Scan for the cell matching the given text and deliver its (x, y) coordinate at center. 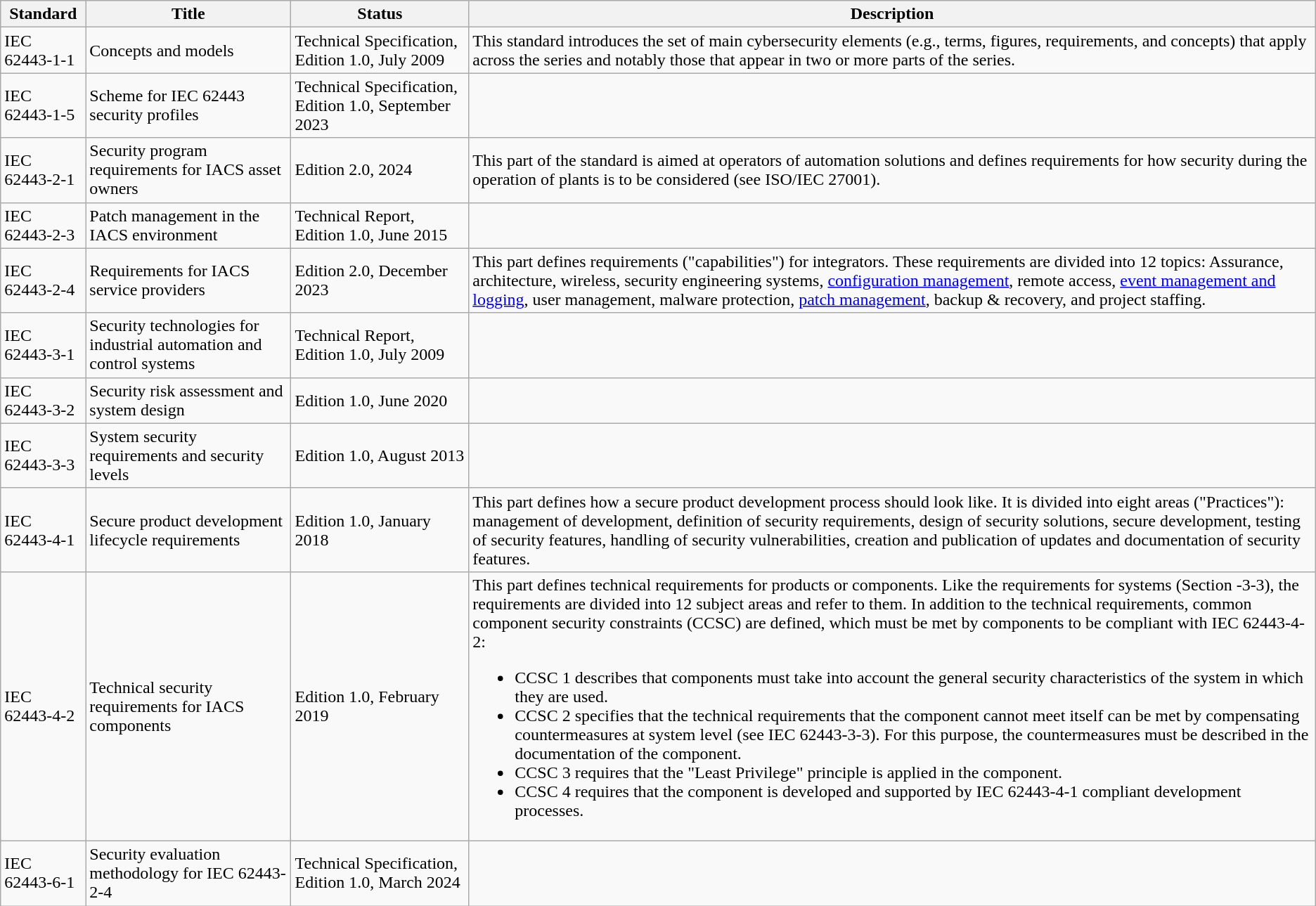
Edition 2.0, December 2023 (380, 280)
Edition 1.0, January 2018 (380, 530)
Technical Specification, Edition 1.0, September 2023 (380, 105)
Requirements for IACS service providers (188, 280)
Security risk assessment and system design (188, 401)
Status (380, 14)
IEC 62443-2-3 (44, 225)
Technical Specification, Edition 1.0, July 2009 (380, 51)
Edition 1.0, August 2013 (380, 455)
Edition 1.0, June 2020 (380, 401)
Concepts and models (188, 51)
Edition 2.0, 2024 (380, 170)
Security technologies for industrial automation and control systems (188, 345)
Patch management in the IACS environment (188, 225)
Security evaluation methodology for IEC 62443-2-4 (188, 873)
System security requirements and security levels (188, 455)
Secure product development lifecycle requirements (188, 530)
Technical security requirements for IACS components (188, 706)
Title (188, 14)
IEC 62443-3-1 (44, 345)
IEC 62443-6-1 (44, 873)
Description (892, 14)
Technical Report, Edition 1.0, July 2009 (380, 345)
Technical Specification, Edition 1.0, March 2024 (380, 873)
Technical Report, Edition 1.0, June 2015 (380, 225)
Scheme for IEC 62443 security profiles (188, 105)
IEC 62443-3-2 (44, 401)
IEC 62443-4-2 (44, 706)
IEC 62443-3-3 (44, 455)
IEC 62443-2-4 (44, 280)
IEC 62443-1-5 (44, 105)
Security program requirements for IACS asset owners (188, 170)
IEC 62443-2-1 (44, 170)
Standard (44, 14)
IEC 62443-4-1 (44, 530)
IEC 62443-1-1 (44, 51)
Edition 1.0, February 2019 (380, 706)
